Return the [X, Y] coordinate for the center point of the cell that contains the specified text.  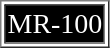
MR-100 [54, 24]
